Scan for the cell matching the given text and deliver its [X, Y] coordinate at center. 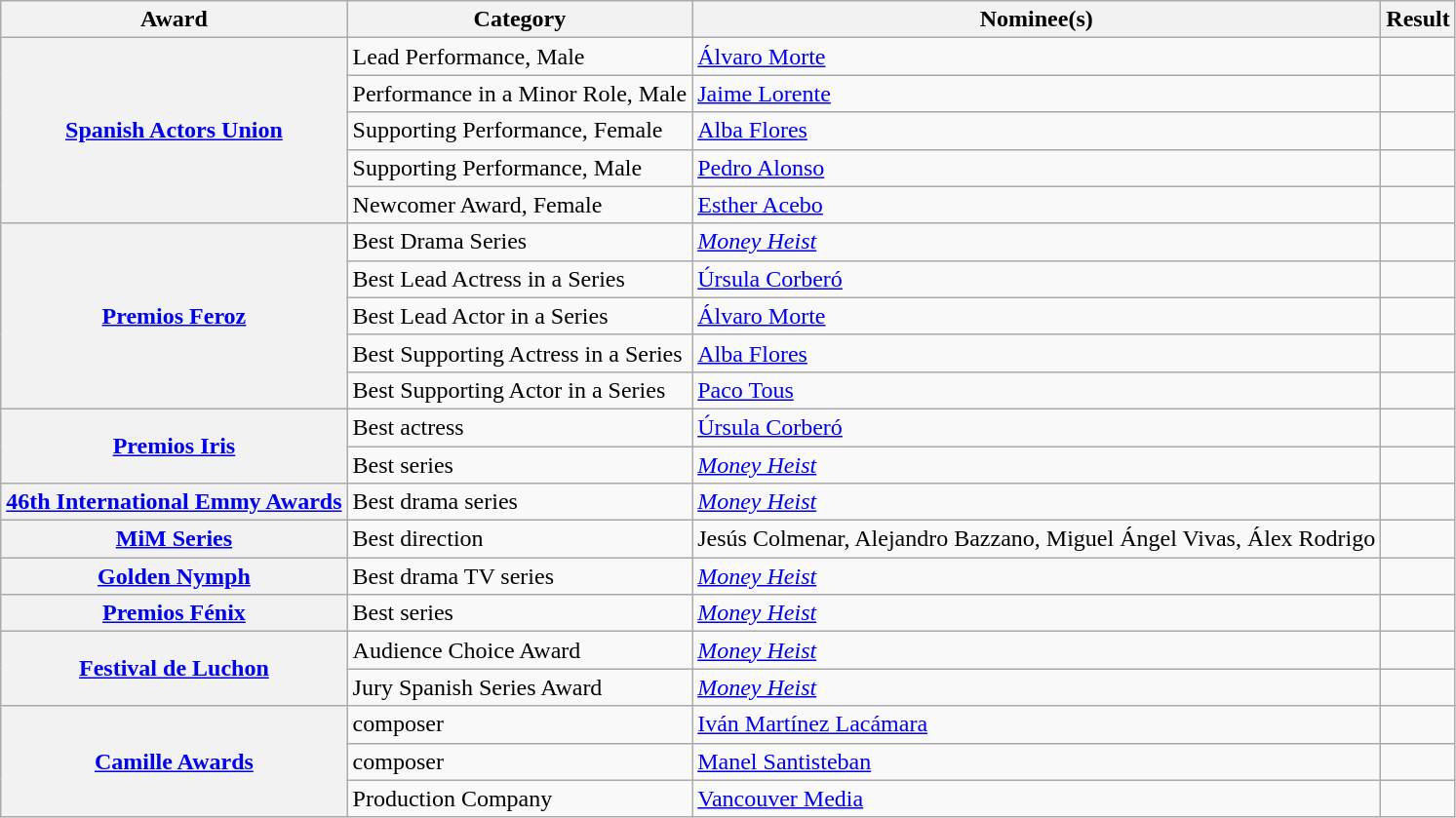
Result [1418, 19]
Jaime Lorente [1037, 94]
Festival de Luchon [174, 669]
Jesús Colmenar, Alejandro Bazzano, Miguel Ángel Vivas, Álex Rodrigo [1037, 539]
Best Supporting Actress in a Series [520, 353]
Newcomer Award, Female [520, 205]
Esther Acebo [1037, 205]
Premios Feroz [174, 316]
MiM Series [174, 539]
Camille Awards [174, 761]
46th International Emmy Awards [174, 502]
Best actress [520, 427]
Vancouver Media [1037, 799]
Spanish Actors Union [174, 131]
Premios Iris [174, 446]
Best Drama Series [520, 242]
Nominee(s) [1037, 19]
Lead Performance, Male [520, 57]
Best direction [520, 539]
Iván Martínez Lacámara [1037, 724]
Production Company [520, 799]
Paco Tous [1037, 390]
Golden Nymph [174, 576]
Category [520, 19]
Jury Spanish Series Award [520, 687]
Supporting Performance, Female [520, 131]
Best Lead Actor in a Series [520, 316]
Supporting Performance, Male [520, 168]
Manel Santisteban [1037, 761]
Award [174, 19]
Performance in a Minor Role, Male [520, 94]
Pedro Alonso [1037, 168]
Premios Fénix [174, 613]
Audience Choice Award [520, 650]
Best Lead Actress in a Series [520, 279]
Best drama TV series [520, 576]
Best drama series [520, 502]
Best Supporting Actor in a Series [520, 390]
